For the text-containing cell, return its midpoint in [X, Y] coordinate format. 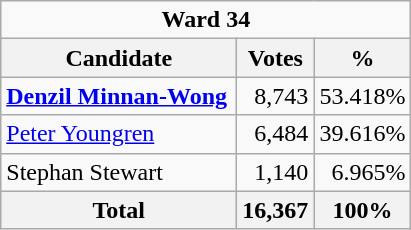
100% [362, 210]
Votes [276, 58]
Peter Youngren [119, 134]
Denzil Minnan-Wong [119, 96]
16,367 [276, 210]
Ward 34 [206, 20]
8,743 [276, 96]
1,140 [276, 172]
Candidate [119, 58]
Stephan Stewart [119, 172]
6,484 [276, 134]
53.418% [362, 96]
% [362, 58]
39.616% [362, 134]
6.965% [362, 172]
Total [119, 210]
